Detect which cell encompasses the target text, then output its [x, y] center coordinate. 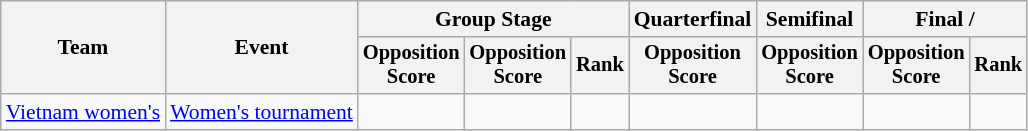
Group Stage [494, 19]
Final / [945, 19]
Team [83, 48]
Vietnam women's [83, 112]
Event [262, 48]
Quarterfinal [693, 19]
Women's tournament [262, 112]
Semifinal [810, 19]
